Provide the (X, Y) coordinate of the cell's center where the given text is located.  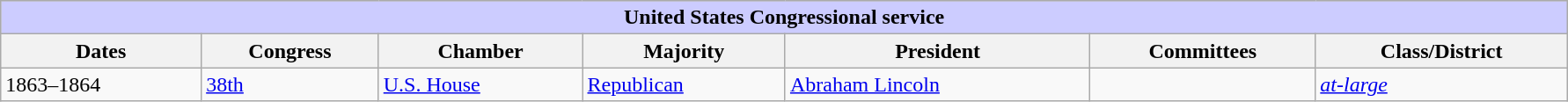
Committees (1203, 51)
38th (290, 84)
at-large (1441, 84)
1863–1864 (101, 84)
U.S. House (480, 84)
Class/District (1441, 51)
President (937, 51)
Majority (684, 51)
Dates (101, 51)
United States Congressional service (785, 18)
Abraham Lincoln (937, 84)
Chamber (480, 51)
Congress (290, 51)
Republican (684, 84)
